Return (x, y) of the center of cell containing provided text 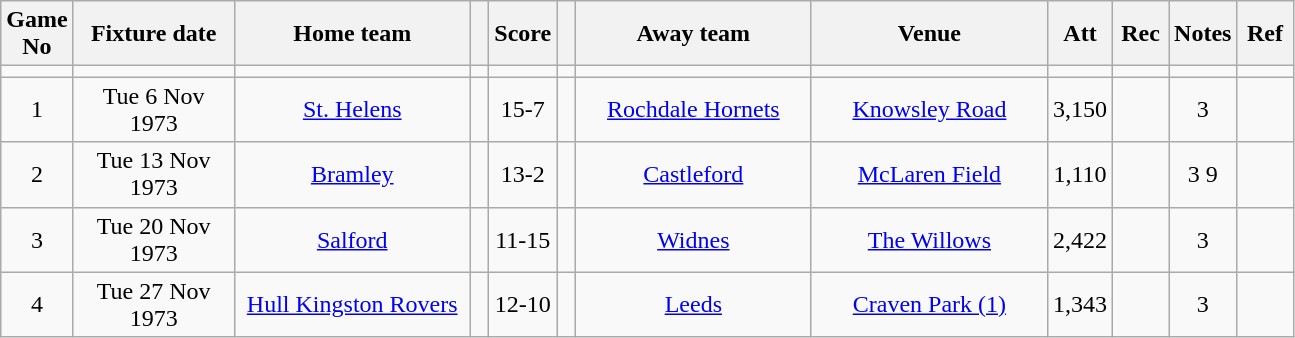
1 (37, 110)
Tue 13 Nov 1973 (154, 174)
Salford (352, 240)
2,422 (1080, 240)
Tue 6 Nov 1973 (154, 110)
St. Helens (352, 110)
Att (1080, 34)
Hull Kingston Rovers (352, 304)
2 (37, 174)
1,110 (1080, 174)
Knowsley Road (929, 110)
Tue 27 Nov 1973 (154, 304)
Rochdale Hornets (693, 110)
4 (37, 304)
3 9 (1203, 174)
Game No (37, 34)
Craven Park (1) (929, 304)
Ref (1265, 34)
13-2 (523, 174)
Home team (352, 34)
The Willows (929, 240)
Fixture date (154, 34)
Bramley (352, 174)
Score (523, 34)
3,150 (1080, 110)
12-10 (523, 304)
Away team (693, 34)
Castleford (693, 174)
Rec (1141, 34)
Venue (929, 34)
1,343 (1080, 304)
15-7 (523, 110)
Leeds (693, 304)
Notes (1203, 34)
Widnes (693, 240)
Tue 20 Nov 1973 (154, 240)
11-15 (523, 240)
McLaren Field (929, 174)
